From the cell containing the given text, extract its center point as (X, Y) coordinate. 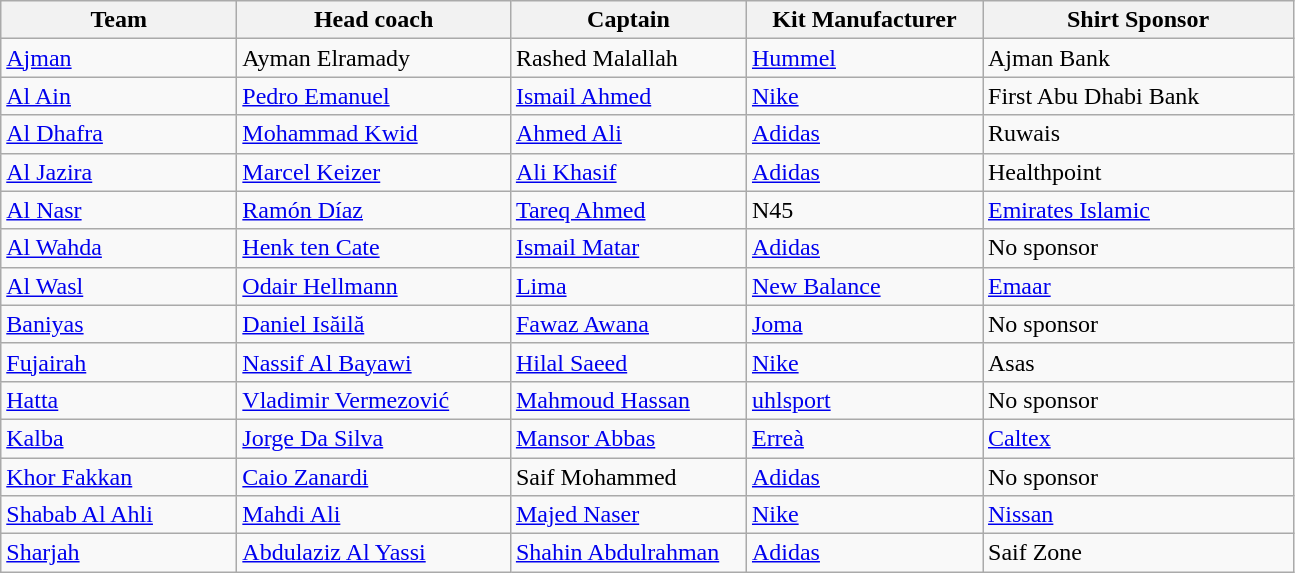
Saif Zone (1138, 553)
Nassif Al Bayawi (374, 362)
Ruwais (1138, 134)
Odair Hellmann (374, 286)
Rashed Malallah (628, 58)
Ahmed Ali (628, 134)
Saif Mohammed (628, 477)
Al Wasl (119, 286)
Shabab Al Ahli (119, 515)
Pedro Emanuel (374, 96)
Marcel Keizer (374, 172)
New Balance (864, 286)
Sharjah (119, 553)
Mansor Abbas (628, 438)
Henk ten Cate (374, 248)
uhlsport (864, 400)
Ayman Elramady (374, 58)
Asas (1138, 362)
Hilal Saeed (628, 362)
First Abu Dhabi Bank (1138, 96)
Ajman Bank (1138, 58)
Al Nasr (119, 210)
Hummel (864, 58)
Caio Zanardi (374, 477)
Majed Naser (628, 515)
Abdulaziz Al Yassi (374, 553)
Tareq Ahmed (628, 210)
Caltex (1138, 438)
Captain (628, 20)
Kit Manufacturer (864, 20)
Ismail Matar (628, 248)
Healthpoint (1138, 172)
Team (119, 20)
Ali Khasif (628, 172)
Emirates Islamic (1138, 210)
Vladimir Vermezović (374, 400)
Mohammad Kwid (374, 134)
Al Dhafra (119, 134)
Kalba (119, 438)
Mahdi Ali (374, 515)
Ismail Ahmed (628, 96)
Fujairah (119, 362)
Mahmoud Hassan (628, 400)
Joma (864, 324)
Emaar (1138, 286)
Shahin Abdulrahman (628, 553)
Fawaz Awana (628, 324)
Daniel Isăilă (374, 324)
Head coach (374, 20)
Erreà (864, 438)
Ramón Díaz (374, 210)
Jorge Da Silva (374, 438)
Al Jazira (119, 172)
Ajman (119, 58)
N45 (864, 210)
Hatta (119, 400)
Baniyas (119, 324)
Shirt Sponsor (1138, 20)
Lima (628, 286)
Al Ain (119, 96)
Al Wahda (119, 248)
Nissan (1138, 515)
Khor Fakkan (119, 477)
